Search for the cell housing the specified text and yield its [X, Y] center coordinate. 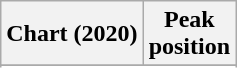
Chart (2020) [72, 34]
Peakposition [189, 34]
